Locate the cell with the specified text and output its [X, Y] center coordinate. 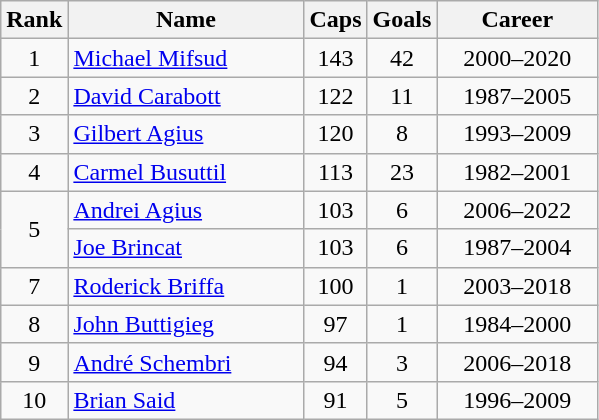
1982–2001 [518, 172]
7 [34, 286]
23 [402, 172]
Goals [402, 20]
120 [336, 134]
113 [336, 172]
Rank [34, 20]
91 [336, 400]
2 [34, 96]
1996–2009 [518, 400]
122 [336, 96]
9 [34, 362]
11 [402, 96]
Brian Said [186, 400]
2006–2022 [518, 210]
97 [336, 324]
1993–2009 [518, 134]
André Schembri [186, 362]
Caps [336, 20]
1987–2004 [518, 248]
Career [518, 20]
Name [186, 20]
143 [336, 58]
94 [336, 362]
2003–2018 [518, 286]
Joe Brincat [186, 248]
John Buttigieg [186, 324]
Carmel Busuttil [186, 172]
2006–2018 [518, 362]
Michael Mifsud [186, 58]
Andrei Agius [186, 210]
2000–2020 [518, 58]
1987–2005 [518, 96]
1984–2000 [518, 324]
Gilbert Agius [186, 134]
10 [34, 400]
42 [402, 58]
Roderick Briffa [186, 286]
100 [336, 286]
4 [34, 172]
David Carabott [186, 96]
